Provide the (x, y) coordinate of the cell's center where the given text is located.  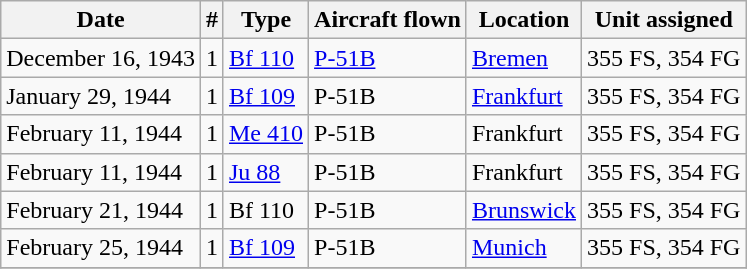
Date (101, 20)
Ju 88 (266, 172)
Brunswick (524, 210)
Type (266, 20)
December 16, 1943 (101, 58)
February 21, 1944 (101, 210)
Location (524, 20)
Bremen (524, 58)
January 29, 1944 (101, 96)
Munich (524, 248)
# (212, 20)
Me 410 (266, 134)
February 25, 1944 (101, 248)
Aircraft flown (388, 20)
Unit assigned (664, 20)
